Locate the cell with the specified text and output its (X, Y) center coordinate. 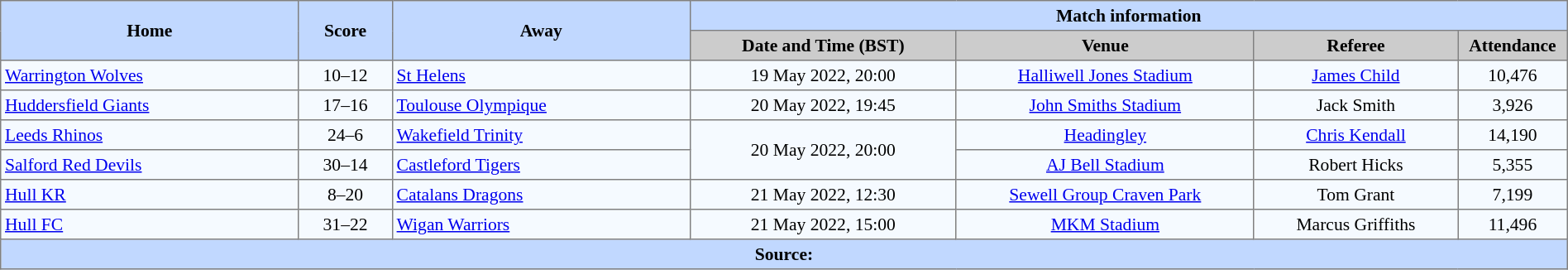
Home (150, 31)
8–20 (346, 195)
Jack Smith (1355, 105)
10,476 (1513, 75)
Huddersfield Giants (150, 105)
5,355 (1513, 165)
Date and Time (BST) (823, 46)
Hull FC (150, 224)
John Smiths Stadium (1105, 105)
Toulouse Olympique (541, 105)
St Helens (541, 75)
3,926 (1513, 105)
Leeds Rhinos (150, 135)
Away (541, 31)
20 May 2022, 19:45 (823, 105)
17–16 (346, 105)
20 May 2022, 20:00 (823, 150)
Robert Hicks (1355, 165)
Tom Grant (1355, 195)
Warrington Wolves (150, 75)
Referee (1355, 46)
Sewell Group Craven Park (1105, 195)
MKM Stadium (1105, 224)
21 May 2022, 15:00 (823, 224)
14,190 (1513, 135)
31–22 (346, 224)
11,496 (1513, 224)
Venue (1105, 46)
Chris Kendall (1355, 135)
Halliwell Jones Stadium (1105, 75)
Hull KR (150, 195)
Wigan Warriors (541, 224)
24–6 (346, 135)
Catalans Dragons (541, 195)
Castleford Tigers (541, 165)
Wakefield Trinity (541, 135)
Salford Red Devils (150, 165)
Source: (784, 254)
7,199 (1513, 195)
21 May 2022, 12:30 (823, 195)
30–14 (346, 165)
Headingley (1105, 135)
Score (346, 31)
10–12 (346, 75)
Attendance (1513, 46)
AJ Bell Stadium (1105, 165)
19 May 2022, 20:00 (823, 75)
James Child (1355, 75)
Marcus Griffiths (1355, 224)
Match information (1128, 16)
